Output the (X, Y) coordinate of the center of the cell containing the given text.  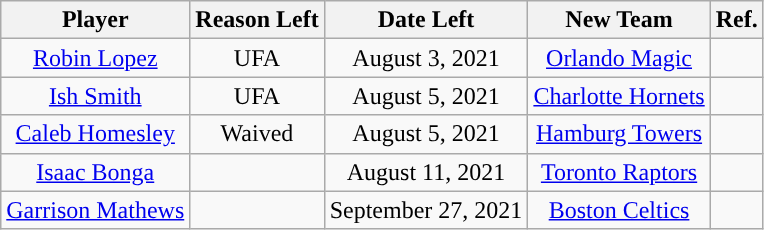
Garrison Mathews (96, 210)
Isaac Bonga (96, 172)
August 3, 2021 (426, 58)
Orlando Magic (619, 58)
Player (96, 20)
Hamburg Towers (619, 134)
Charlotte Hornets (619, 96)
Caleb Homesley (96, 134)
Reason Left (257, 20)
Toronto Raptors (619, 172)
Waived (257, 134)
August 11, 2021 (426, 172)
Date Left (426, 20)
Ref. (736, 20)
Ish Smith (96, 96)
New Team (619, 20)
Robin Lopez (96, 58)
Boston Celtics (619, 210)
September 27, 2021 (426, 210)
